Return the (X, Y) coordinate for the center point of the cell that contains the specified text.  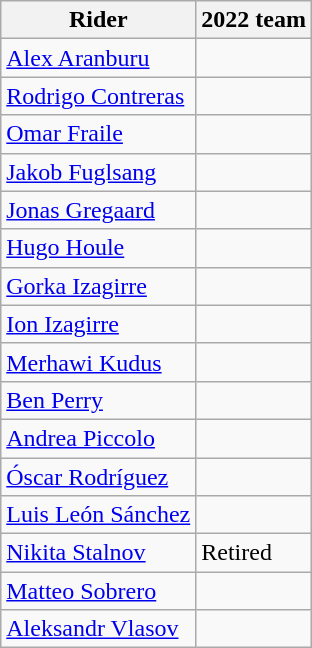
2022 team (254, 20)
Luis León Sánchez (98, 515)
Matteo Sobrero (98, 591)
Rodrigo Contreras (98, 96)
Ben Perry (98, 400)
Rider (98, 20)
Merhawi Kudus (98, 362)
Andrea Piccolo (98, 438)
Gorka Izagirre (98, 286)
Omar Fraile (98, 134)
Aleksandr Vlasov (98, 629)
Nikita Stalnov (98, 553)
Jonas Gregaard (98, 210)
Óscar Rodríguez (98, 477)
Retired (254, 553)
Hugo Houle (98, 248)
Ion Izagirre (98, 324)
Jakob Fuglsang (98, 172)
Alex Aranburu (98, 58)
